Identify which cell holds the provided text, then report its (x, y) central coordinate. 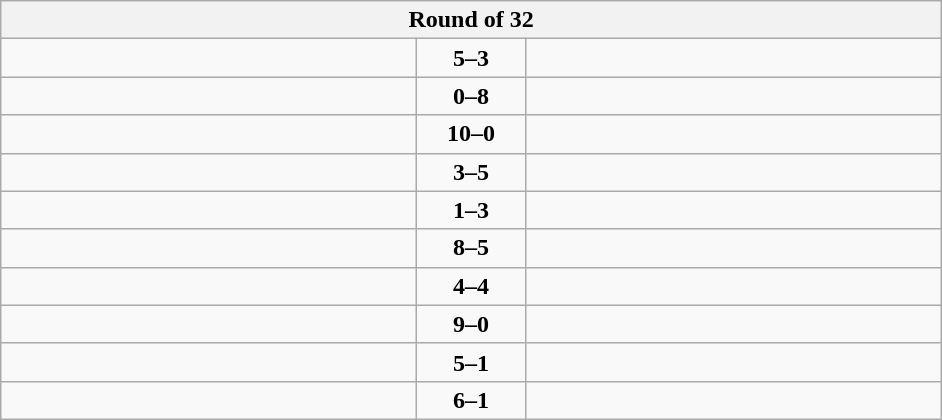
5–3 (472, 58)
8–5 (472, 248)
10–0 (472, 134)
9–0 (472, 324)
4–4 (472, 286)
6–1 (472, 400)
5–1 (472, 362)
0–8 (472, 96)
3–5 (472, 172)
Round of 32 (472, 20)
1–3 (472, 210)
